Determine the (x, y) coordinate at the center of the cell enclosing the given text.  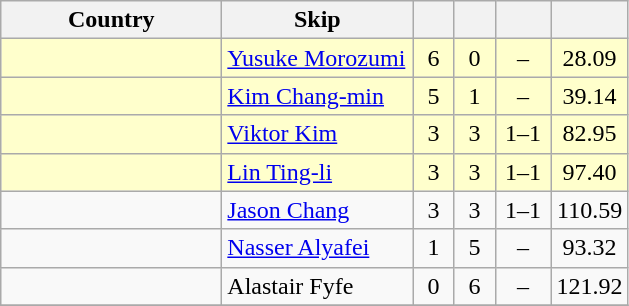
82.95 (590, 134)
Nasser Alyafei (318, 248)
Yusuke Morozumi (318, 58)
Viktor Kim (318, 134)
28.09 (590, 58)
Country (112, 20)
Lin Ting-li (318, 172)
39.14 (590, 96)
Jason Chang (318, 210)
Alastair Fyfe (318, 286)
Kim Chang-min (318, 96)
121.92 (590, 286)
Skip (318, 20)
93.32 (590, 248)
97.40 (590, 172)
110.59 (590, 210)
